Search for the cell housing the specified text and yield its (x, y) center coordinate. 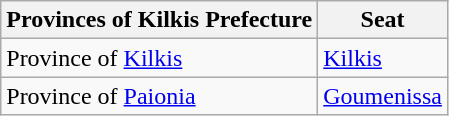
Seat (383, 20)
Goumenissa (383, 96)
Province of Kilkis (160, 58)
Provinces of Kilkis Prefecture (160, 20)
Province of Paionia (160, 96)
Kilkis (383, 58)
